Identify which cell holds the provided text, then report its [X, Y] central coordinate. 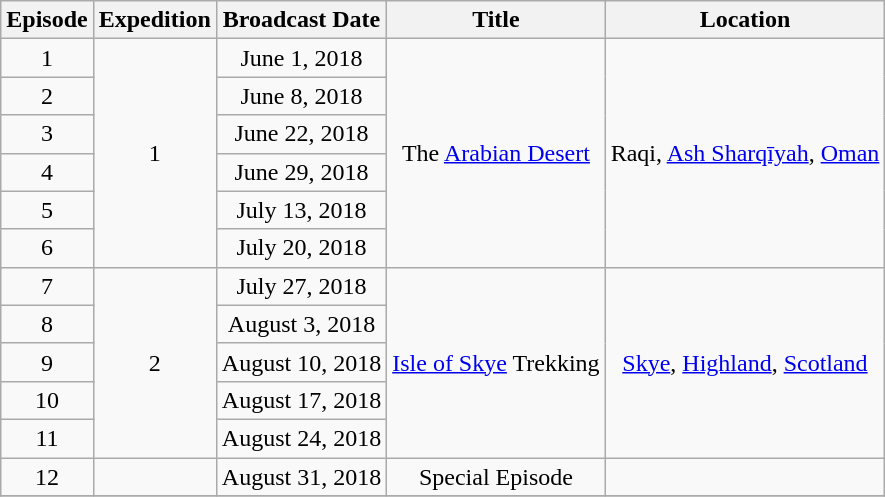
June 22, 2018 [301, 134]
4 [47, 172]
July 27, 2018 [301, 286]
July 13, 2018 [301, 210]
5 [47, 210]
August 24, 2018 [301, 438]
6 [47, 248]
June 29, 2018 [301, 172]
August 17, 2018 [301, 400]
Episode [47, 20]
The Arabian Desert [496, 153]
August 10, 2018 [301, 362]
June 8, 2018 [301, 96]
12 [47, 477]
7 [47, 286]
August 3, 2018 [301, 324]
Location [745, 20]
Title [496, 20]
Raqi, Ash Sharqīyah, Oman [745, 153]
June 1, 2018 [301, 58]
10 [47, 400]
Broadcast Date [301, 20]
Special Episode [496, 477]
Skye, Highland, Scotland [745, 362]
3 [47, 134]
Isle of Skye Trekking [496, 362]
8 [47, 324]
August 31, 2018 [301, 477]
11 [47, 438]
9 [47, 362]
Expedition [154, 20]
July 20, 2018 [301, 248]
